Capture the cell that displays the provided text and extract its [X, Y] central coordinate. 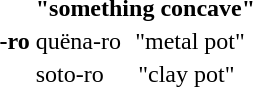
quëna-ro [82, 41]
